Scan for the cell matching the given text and deliver its (x, y) coordinate at center. 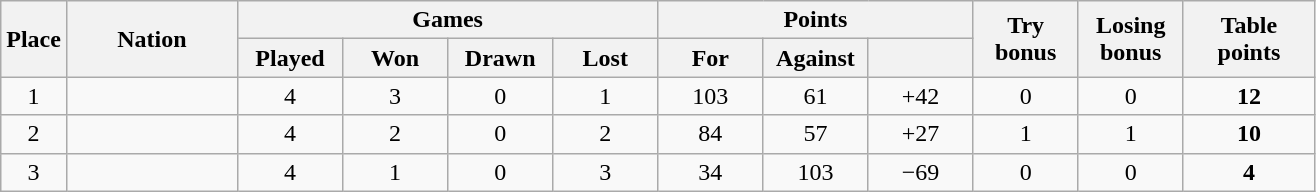
Lost (606, 58)
57 (816, 134)
Points (816, 20)
+42 (920, 96)
+27 (920, 134)
Nation (152, 39)
61 (816, 96)
−69 (920, 172)
Trybonus (1026, 39)
84 (710, 134)
Games (447, 20)
Tablepoints (1248, 39)
For (710, 58)
Losingbonus (1130, 39)
Place (34, 39)
Drawn (500, 58)
Against (816, 58)
10 (1248, 134)
12 (1248, 96)
Won (396, 58)
Played (290, 58)
34 (710, 172)
